Scan for the cell matching the given text and deliver its [X, Y] coordinate at center. 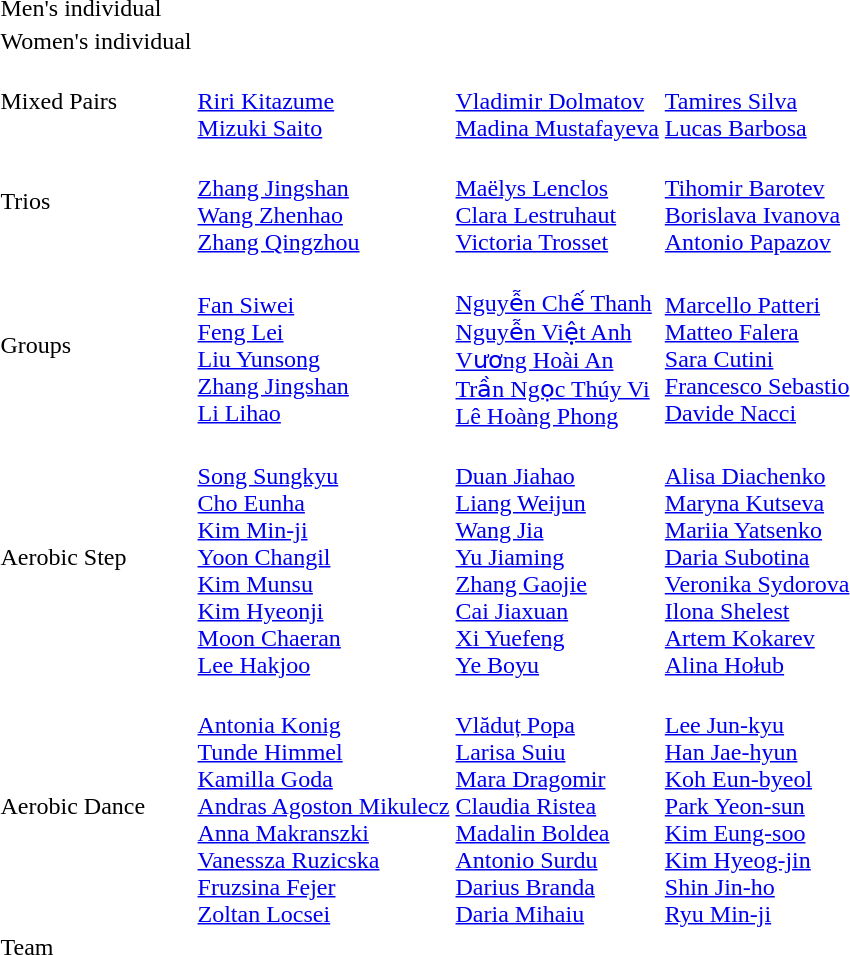
Fan SiweiFeng LeiLiu YunsongZhang JingshanLi Lihao [324, 346]
Song SungkyuCho EunhaKim Min-jiYoon ChangilKim MunsuKim HyeonjiMoon ChaeranLee Hakjoo [324, 557]
Maëlys LenclosClara LestruhautVictoria Trosset [557, 202]
Vlăduț PopaLarisa SuiuMara DragomirClaudia RisteaMadalin BoldeaAntonio SurduDarius BrandaDaria Mihaiu [557, 806]
Zhang JingshanWang ZhenhaoZhang Qingzhou [324, 202]
Riri KitazumeMizuki Saito [324, 101]
Antonia KonigTunde HimmelKamilla GodaAndras Agoston MikuleczAnna MakranszkiVanessza RuzicskaFruzsina FejerZoltan Locsei [324, 806]
Duan JiahaoLiang WeijunWang JiaYu JiamingZhang GaojieCai JiaxuanXi YuefengYe Boyu [557, 557]
Nguyễn Chế ThanhNguyễn Việt AnhVương Hoài AnTrần Ngọc Thúy ViLê Hoàng Phong [557, 346]
Vladimir DolmatovMadina Mustafayeva [557, 101]
